Detect which cell encompasses the target text, then output its (X, Y) center coordinate. 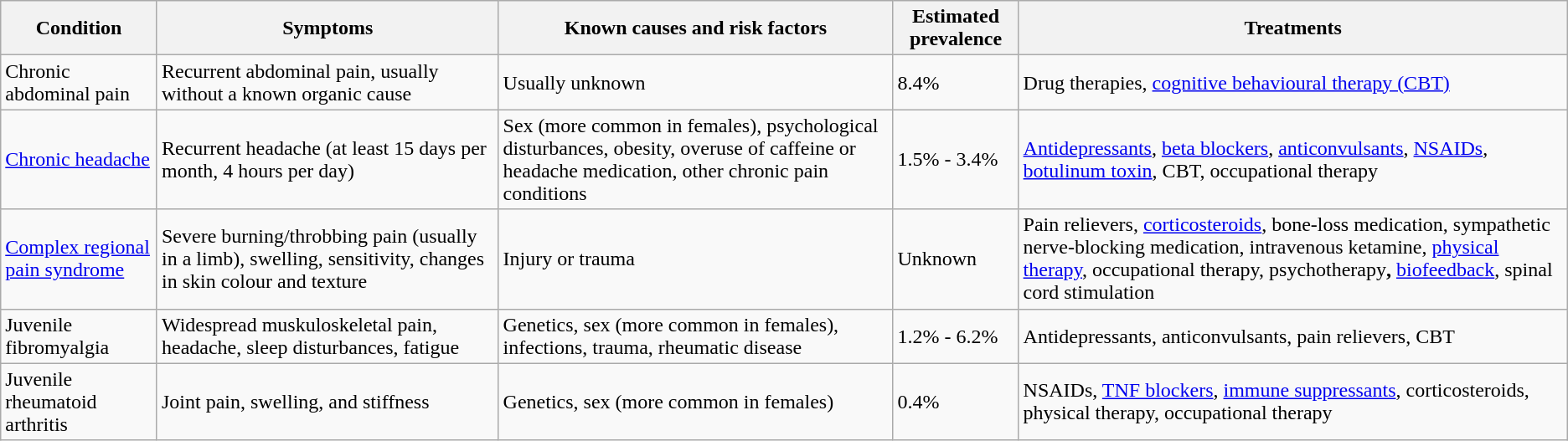
Chronic headache (79, 159)
Sex (more common in females), psychological disturbances, obesity, overuse of caffeine or headache medication, other chronic pain conditions (695, 159)
Widespread muskuloskeletal pain, headache, sleep disturbances, fatigue (328, 336)
8.4% (956, 82)
Unknown (956, 259)
Injury or trauma (695, 259)
Known causes and risk factors (695, 28)
Condition (79, 28)
Drug therapies, cognitive behavioural therapy (CBT) (1293, 82)
Recurrent headache (at least 15 days per month, 4 hours per day) (328, 159)
1.5% - 3.4% (956, 159)
Estimated prevalence (956, 28)
Symptoms (328, 28)
Usually unknown (695, 82)
Chronic abdominal pain (79, 82)
Treatments (1293, 28)
Antidepressants, beta blockers, anticonvulsants, NSAIDs, botulinum toxin, CBT, occupational therapy (1293, 159)
NSAIDs, TNF blockers, immune suppressants, corticosteroids, physical therapy, occupational therapy (1293, 402)
Juvenile fibromyalgia (79, 336)
Recurrent abdominal pain, usually without a known organic cause (328, 82)
Severe burning/throbbing pain (usually in a limb), swelling, sensitivity, changes in skin colour and texture (328, 259)
Antidepressants, anticonvulsants, pain relievers, CBT (1293, 336)
0.4% (956, 402)
Genetics, sex (more common in females) (695, 402)
Juvenile rheumatoid arthritis (79, 402)
1.2% - 6.2% (956, 336)
Joint pain, swelling, and stiffness (328, 402)
Genetics, sex (more common in females), infections, trauma, rheumatic disease (695, 336)
Complex regional pain syndrome (79, 259)
